Scan for the cell matching the given text and deliver its (X, Y) coordinate at center. 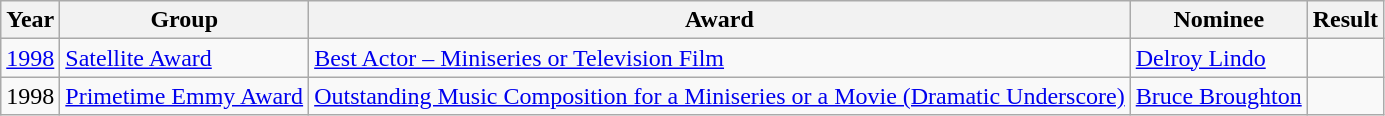
Satellite Award (184, 58)
Outstanding Music Composition for a Miniseries or a Movie (Dramatic Underscore) (720, 96)
Award (720, 20)
Nominee (1218, 20)
Primetime Emmy Award (184, 96)
Result (1345, 20)
Year (30, 20)
Best Actor – Miniseries or Television Film (720, 58)
Delroy Lindo (1218, 58)
Bruce Broughton (1218, 96)
Group (184, 20)
